Provide the [X, Y] coordinate of the cell's center where the given text is located.  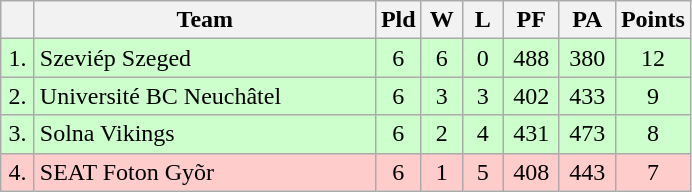
8 [652, 134]
W [442, 20]
Solna Vikings [204, 134]
4. [18, 172]
443 [587, 172]
L [482, 20]
Points [652, 20]
488 [531, 58]
PF [531, 20]
433 [587, 96]
SEAT Foton Gyõr [204, 172]
431 [531, 134]
2. [18, 96]
7 [652, 172]
4 [482, 134]
0 [482, 58]
Pld [398, 20]
PA [587, 20]
402 [531, 96]
3. [18, 134]
9 [652, 96]
Szeviép Szeged [204, 58]
12 [652, 58]
2 [442, 134]
473 [587, 134]
380 [587, 58]
5 [482, 172]
1 [442, 172]
408 [531, 172]
1. [18, 58]
Université BC Neuchâtel [204, 96]
Team [204, 20]
